Provide the (x, y) coordinate of the cell's center where the given text is located.  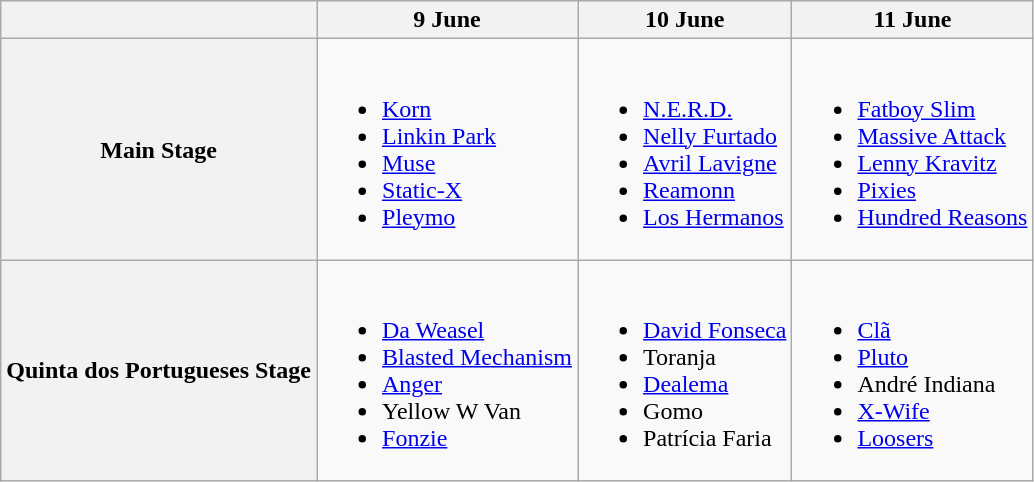
10 June (685, 20)
Fatboy SlimMassive AttackLenny KravitzPixiesHundred Reasons (912, 150)
ClãPlutoAndré IndianaX-WifeLoosers (912, 370)
11 June (912, 20)
Da WeaselBlasted MechanismAngerYellow W VanFonzie (446, 370)
N.E.R.D.Nelly FurtadoAvril LavigneReamonnLos Hermanos (685, 150)
Main Stage (159, 150)
KornLinkin ParkMuseStatic-XPleymo (446, 150)
Quinta dos Portugueses Stage (159, 370)
David FonsecaToranjaDealemaGomoPatrícia Faria (685, 370)
9 June (446, 20)
